Scan for the cell matching the given text and deliver its [x, y] coordinate at center. 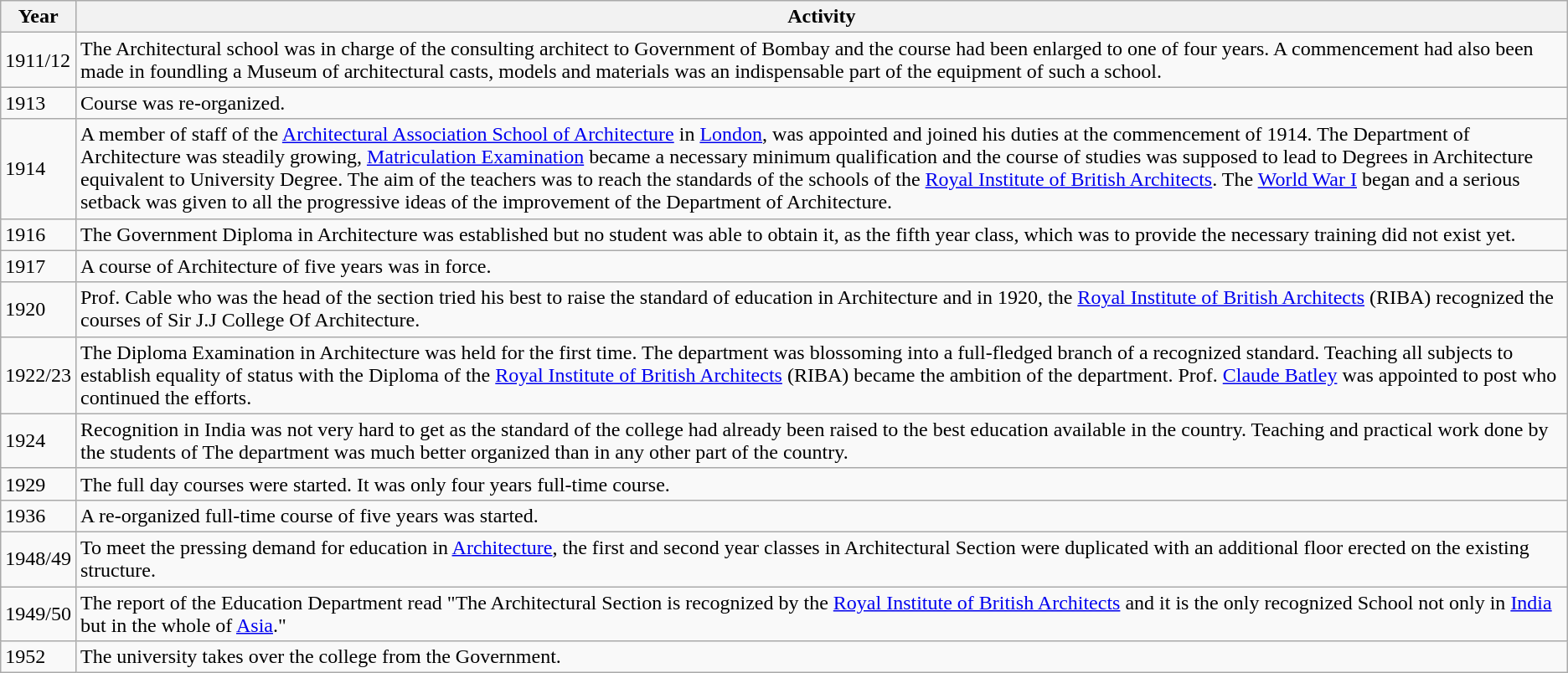
1917 [39, 266]
The university takes over the college from the Government. [821, 657]
1913 [39, 103]
1924 [39, 440]
Year [39, 17]
1952 [39, 657]
1922/23 [39, 375]
1916 [39, 234]
1948/49 [39, 559]
1914 [39, 169]
1920 [39, 310]
The full day courses were started. It was only four years full-time course. [821, 484]
1929 [39, 484]
Activity [821, 17]
1949/50 [39, 613]
Course was re-organized. [821, 103]
A re-organized full-time course of five years was started. [821, 516]
1936 [39, 516]
A course of Architecture of five years was in force. [821, 266]
1911/12 [39, 60]
